For the text-containing cell, return its midpoint in (x, y) coordinate format. 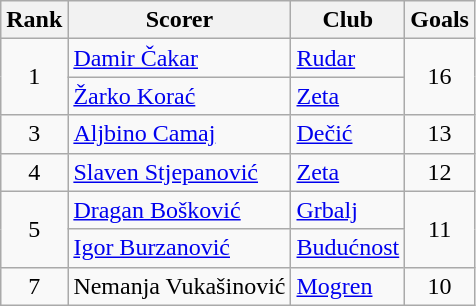
Igor Burzanović (180, 248)
Nemanja Vukašinović (180, 286)
Damir Čakar (180, 58)
Rudar (348, 58)
5 (34, 229)
Aljbino Camaj (180, 134)
Dragan Bošković (180, 210)
Dečić (348, 134)
3 (34, 134)
Mogren (348, 286)
Rank (34, 20)
7 (34, 286)
16 (440, 77)
Budućnost (348, 248)
1 (34, 77)
Scorer (180, 20)
Goals (440, 20)
Žarko Korać (180, 96)
11 (440, 229)
Slaven Stjepanović (180, 172)
12 (440, 172)
13 (440, 134)
4 (34, 172)
Grbalj (348, 210)
Club (348, 20)
10 (440, 286)
